Output the [x, y] coordinate of the center of the cell containing the given text.  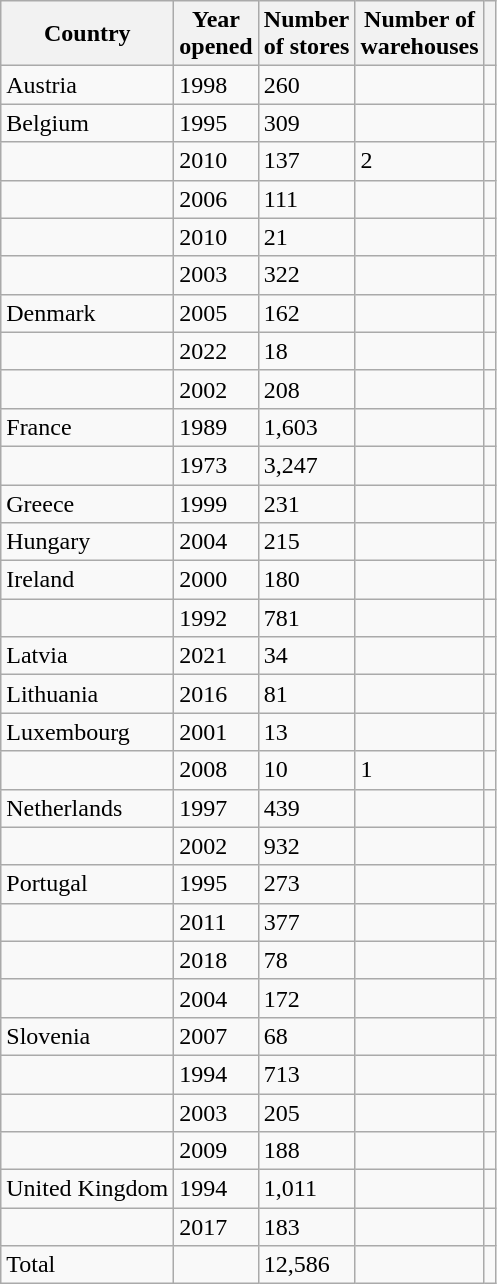
1989 [216, 427]
10 [306, 770]
1997 [216, 808]
231 [306, 503]
Netherlands [88, 808]
Austria [88, 85]
162 [306, 313]
Total [88, 1265]
2008 [216, 770]
309 [306, 123]
81 [306, 694]
Hungary [88, 542]
2018 [216, 960]
781 [306, 618]
2006 [216, 199]
3,247 [306, 465]
21 [306, 237]
377 [306, 922]
137 [306, 161]
Luxembourg [88, 732]
78 [306, 960]
208 [306, 389]
1,011 [306, 1189]
Greece [88, 503]
439 [306, 808]
Portugal [88, 884]
Numberof stores [306, 34]
713 [306, 1074]
2011 [216, 922]
172 [306, 998]
1 [420, 770]
2017 [216, 1227]
2016 [216, 694]
12,586 [306, 1265]
Belgium [88, 123]
Lithuania [88, 694]
183 [306, 1227]
Denmark [88, 313]
2021 [216, 656]
Ireland [88, 580]
1,603 [306, 427]
1992 [216, 618]
68 [306, 1036]
215 [306, 542]
2 [420, 161]
111 [306, 199]
205 [306, 1113]
188 [306, 1151]
1973 [216, 465]
Number ofwarehouses [420, 34]
322 [306, 275]
13 [306, 732]
2007 [216, 1036]
1998 [216, 85]
2009 [216, 1151]
Country [88, 34]
2000 [216, 580]
273 [306, 884]
United Kingdom [88, 1189]
France [88, 427]
2022 [216, 351]
34 [306, 656]
Yearopened [216, 34]
932 [306, 846]
Slovenia [88, 1036]
2001 [216, 732]
18 [306, 351]
2005 [216, 313]
260 [306, 85]
180 [306, 580]
1999 [216, 503]
Latvia [88, 656]
